From the cell containing the given text, extract its center point as [X, Y] coordinate. 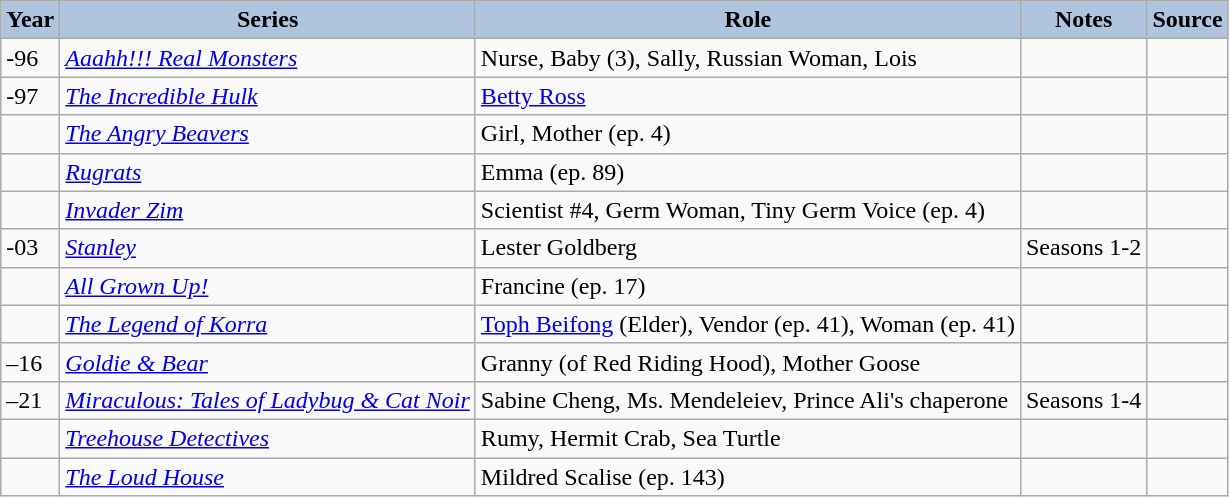
Role [748, 20]
Lester Goldberg [748, 248]
The Angry Beavers [268, 134]
Rugrats [268, 172]
Year [30, 20]
Miraculous: Tales of Ladybug & Cat Noir [268, 400]
Series [268, 20]
Francine (ep. 17) [748, 286]
Girl, Mother (ep. 4) [748, 134]
Source [1188, 20]
Notes [1083, 20]
-97 [30, 96]
-03 [30, 248]
Emma (ep. 89) [748, 172]
All Grown Up! [268, 286]
Mildred Scalise (ep. 143) [748, 477]
Scientist #4, Germ Woman, Tiny Germ Voice (ep. 4) [748, 210]
Rumy, Hermit Crab, Sea Turtle [748, 438]
Goldie & Bear [268, 362]
Sabine Cheng, Ms. Mendeleiev, Prince Ali's chaperone [748, 400]
Toph Beifong (Elder), Vendor (ep. 41), Woman (ep. 41) [748, 324]
Stanley [268, 248]
Nurse, Baby (3), Sally, Russian Woman, Lois [748, 58]
The Legend of Korra [268, 324]
Seasons 1-2 [1083, 248]
–16 [30, 362]
Aaahh!!! Real Monsters [268, 58]
–21 [30, 400]
Seasons 1-4 [1083, 400]
Granny (of Red Riding Hood), Mother Goose [748, 362]
-96 [30, 58]
The Loud House [268, 477]
The Incredible Hulk [268, 96]
Invader Zim [268, 210]
Betty Ross [748, 96]
Treehouse Detectives [268, 438]
